Output the [X, Y] coordinate of the center of the cell containing the given text.  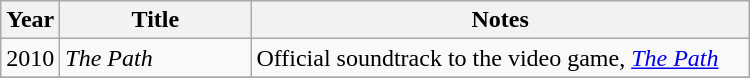
Year [30, 20]
The Path [156, 58]
Title [156, 20]
Notes [500, 20]
Official soundtrack to the video game, The Path [500, 58]
2010 [30, 58]
